Scan for the cell matching the given text and deliver its [X, Y] coordinate at center. 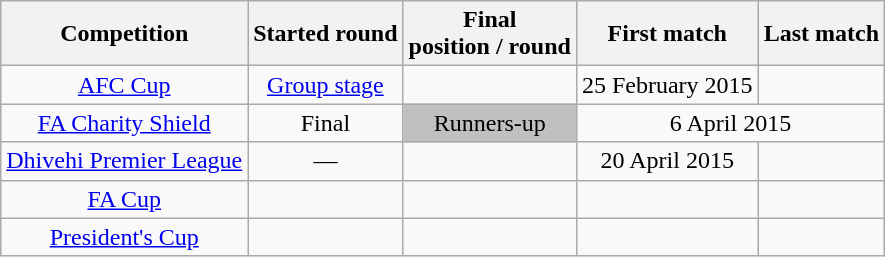
Competition [124, 34]
Group stage [326, 85]
Final [326, 123]
— [326, 161]
Finalposition / round [490, 34]
President's Cup [124, 237]
Dhivehi Premier League [124, 161]
AFC Cup [124, 85]
Last match [821, 34]
20 April 2015 [667, 161]
FA Cup [124, 199]
Started round [326, 34]
FA Charity Shield [124, 123]
First match [667, 34]
6 April 2015 [730, 123]
25 February 2015 [667, 85]
Runners-up [490, 123]
